Find where the given text appears and provide that cell's center as [x, y] coordinate. 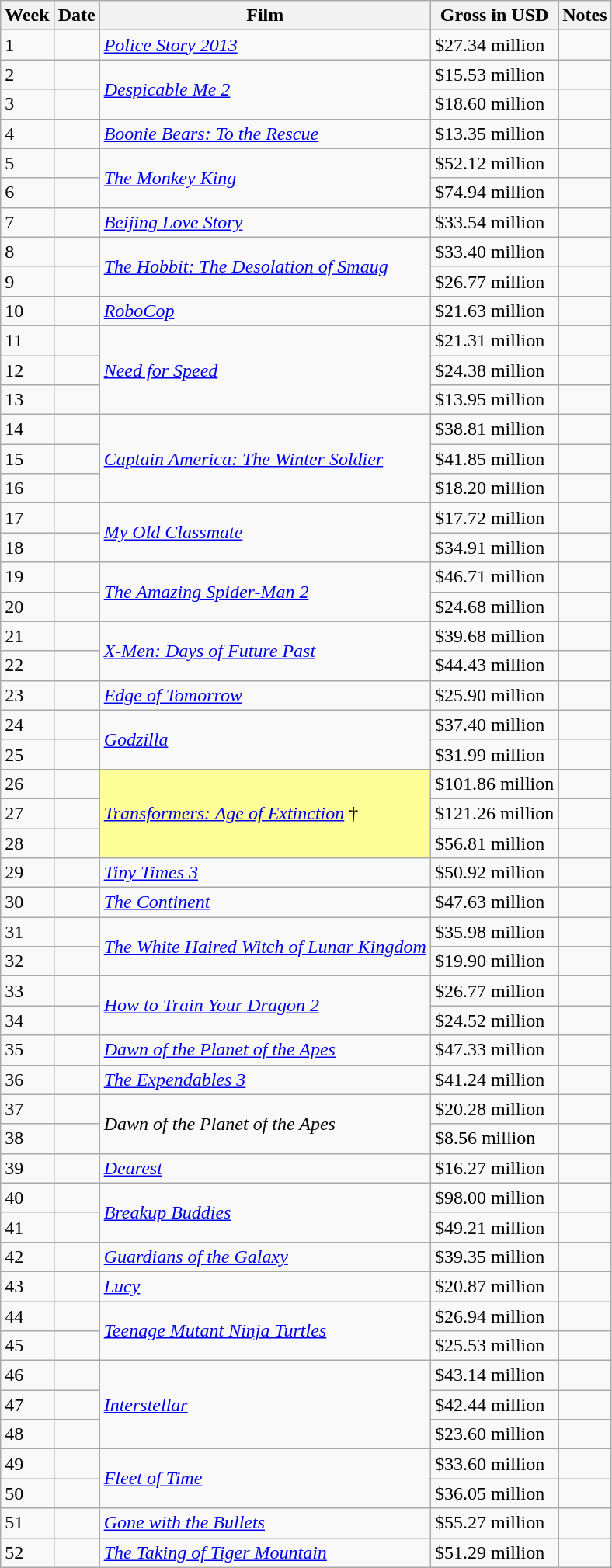
$24.68 million [494, 607]
52 [27, 1552]
Week [27, 16]
34 [27, 1020]
$36.05 million [494, 1493]
9 [27, 281]
13 [27, 400]
Film [265, 16]
15 [27, 459]
$13.35 million [494, 134]
12 [27, 370]
42 [27, 1257]
Edge of Tomorrow [265, 695]
Despicable Me 2 [265, 89]
$31.99 million [494, 754]
32 [27, 961]
$38.81 million [494, 429]
Need for Speed [265, 370]
RoboCop [265, 311]
$39.68 million [494, 636]
$34.91 million [494, 548]
28 [27, 843]
47 [27, 1405]
16 [27, 488]
$33.60 million [494, 1464]
19 [27, 577]
$98.00 million [494, 1198]
Guardians of the Galaxy [265, 1257]
Fleet of Time [265, 1479]
The Monkey King [265, 178]
The Hobbit: The Desolation of Smaug [265, 266]
The Expendables 3 [265, 1080]
$25.53 million [494, 1346]
31 [27, 932]
2 [27, 75]
$25.90 million [494, 695]
$55.27 million [494, 1523]
$18.20 million [494, 488]
6 [27, 193]
$101.86 million [494, 784]
$27.34 million [494, 45]
$23.60 million [494, 1434]
39 [27, 1168]
22 [27, 666]
$8.56 million [494, 1139]
$49.21 million [494, 1227]
37 [27, 1109]
$41.85 million [494, 459]
$33.40 million [494, 252]
The Amazing Spider-Man 2 [265, 592]
Gross in USD [494, 16]
$50.92 million [494, 873]
$52.12 million [494, 163]
Date [76, 16]
$37.40 million [494, 725]
50 [27, 1493]
Dearest [265, 1168]
Boonie Bears: To the Rescue [265, 134]
$47.63 million [494, 902]
$41.24 million [494, 1080]
38 [27, 1139]
The White Haired Witch of Lunar Kingdom [265, 947]
Tiny Times 3 [265, 873]
8 [27, 252]
Breakup Buddies [265, 1212]
4 [27, 134]
$19.90 million [494, 961]
51 [27, 1523]
44 [27, 1316]
Teenage Mutant Ninja Turtles [265, 1331]
46 [27, 1375]
$47.33 million [494, 1050]
17 [27, 518]
$74.94 million [494, 193]
Police Story 2013 [265, 45]
$16.27 million [494, 1168]
$51.29 million [494, 1552]
$20.28 million [494, 1109]
$24.38 million [494, 370]
5 [27, 163]
$46.71 million [494, 577]
My Old Classmate [265, 533]
$44.43 million [494, 666]
23 [27, 695]
Notes [585, 16]
$39.35 million [494, 1257]
24 [27, 725]
45 [27, 1346]
The Continent [265, 902]
How to Train Your Dragon 2 [265, 1006]
40 [27, 1198]
Interstellar [265, 1405]
7 [27, 222]
49 [27, 1464]
29 [27, 873]
11 [27, 340]
$35.98 million [494, 932]
1 [27, 45]
$15.53 million [494, 75]
$121.26 million [494, 813]
43 [27, 1286]
Captain America: The Winter Soldier [265, 459]
$18.60 million [494, 104]
Godzilla [265, 739]
36 [27, 1080]
The Taking of Tiger Mountain [265, 1552]
$42.44 million [494, 1405]
$20.87 million [494, 1286]
26 [27, 784]
$43.14 million [494, 1375]
$33.54 million [494, 222]
21 [27, 636]
X-Men: Days of Future Past [265, 651]
25 [27, 754]
Beijing Love Story [265, 222]
30 [27, 902]
$17.72 million [494, 518]
10 [27, 311]
35 [27, 1050]
$13.95 million [494, 400]
33 [27, 991]
20 [27, 607]
3 [27, 104]
Transformers: Age of Extinction † [265, 813]
48 [27, 1434]
41 [27, 1227]
14 [27, 429]
$26.94 million [494, 1316]
$56.81 million [494, 843]
27 [27, 813]
$24.52 million [494, 1020]
18 [27, 548]
Lucy [265, 1286]
$21.31 million [494, 340]
Gone with the Bullets [265, 1523]
$21.63 million [494, 311]
